Pinpoint the cell where the given text exists, returning its (X, Y) midpoint coordinate. 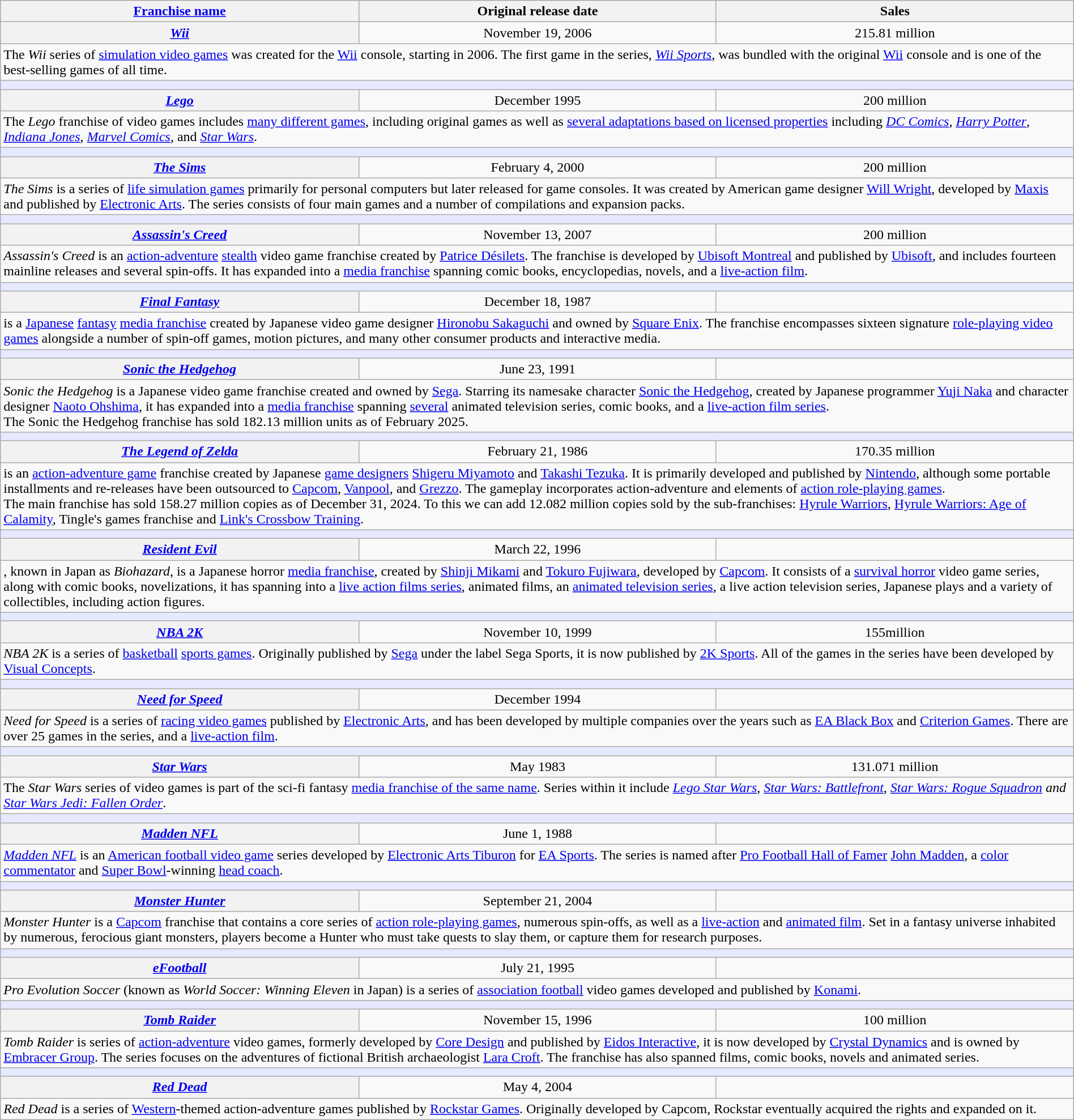
May 1983 (537, 766)
November 10, 1999 (537, 632)
December 18, 1987 (537, 302)
December 1994 (537, 699)
December 1995 (537, 100)
100 million (895, 1020)
Assassin's Creed (180, 235)
Madden NFL (180, 833)
November 19, 2006 (537, 33)
NBA 2K (180, 632)
February 4, 2000 (537, 167)
May 4, 2004 (537, 1087)
Lego (180, 100)
The Legend of Zelda (180, 452)
Franchise name (180, 11)
Final Fantasy (180, 302)
Wii (180, 33)
Sonic the Hedgehog (180, 369)
June 1, 1988 (537, 833)
July 21, 1995 (537, 968)
Need for Speed (180, 699)
Star Wars (180, 766)
The Sims (180, 167)
November 15, 1996 (537, 1020)
February 21, 1986 (537, 452)
March 22, 1996 (537, 550)
170.35 million (895, 452)
Resident Evil (180, 550)
November 13, 2007 (537, 235)
215.81 million (895, 33)
Red Dead (180, 1087)
Tomb Raider (180, 1020)
155million (895, 632)
September 21, 2004 (537, 901)
June 23, 1991 (537, 369)
Monster Hunter (180, 901)
Original release date (537, 11)
eFootball (180, 968)
Sales (895, 11)
131.071 million (895, 766)
